Detect which cell encompasses the target text, then output its (x, y) center coordinate. 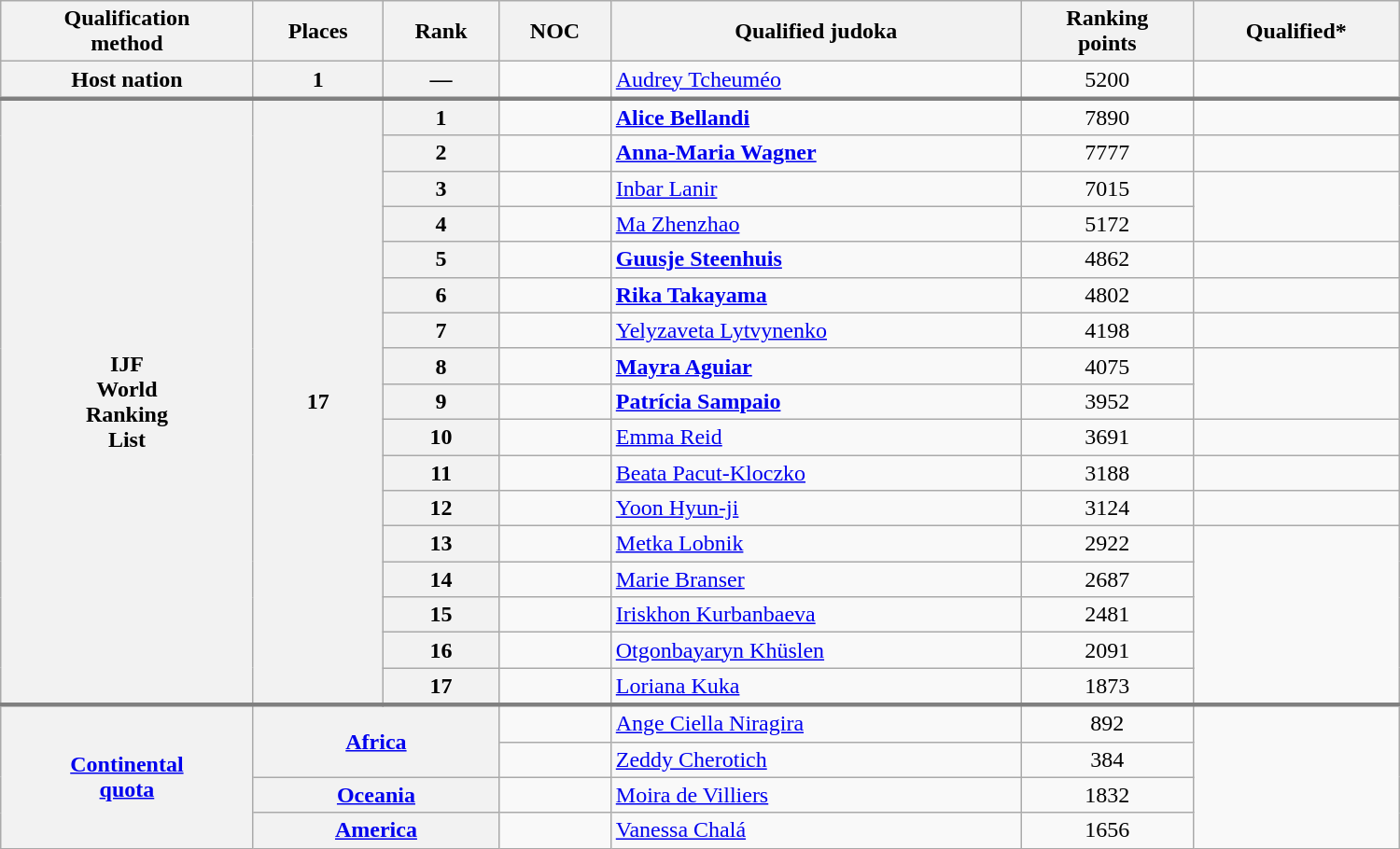
Alice Bellandi (816, 117)
6 (441, 295)
15 (441, 615)
Ange Ciella Niragira (816, 723)
Emma Reid (816, 437)
4862 (1107, 259)
2091 (1107, 650)
7015 (1107, 188)
Beata Pacut-Kloczko (816, 473)
4075 (1107, 366)
5 (441, 259)
9 (441, 401)
NOC (554, 32)
Otgonbayaryn Khüslen (816, 650)
2481 (1107, 615)
3124 (1107, 508)
Rika Takayama (816, 295)
Yelyzaveta Lytvynenko (816, 330)
892 (1107, 723)
IJFWorldRankingList (127, 401)
Vanessa Chalá (816, 830)
Moira de Villiers (816, 795)
Inbar Lanir (816, 188)
3952 (1107, 401)
1832 (1107, 795)
Continentalquota (127, 776)
Qualified judoka (816, 32)
8 (441, 366)
Rankingpoints (1107, 32)
3188 (1107, 473)
10 (441, 437)
1656 (1107, 830)
Zeddy Cherotich (816, 759)
Host nation (127, 80)
384 (1107, 759)
Rank (441, 32)
Mayra Aguiar (816, 366)
Ma Zhenzhao (816, 224)
2 (441, 153)
7 (441, 330)
3691 (1107, 437)
4 (441, 224)
11 (441, 473)
Guusje Steenhuis (816, 259)
Qualified* (1295, 32)
14 (441, 579)
Oceania (376, 795)
Africa (376, 741)
Audrey Tcheuméo (816, 80)
3 (441, 188)
13 (441, 544)
4802 (1107, 295)
— (441, 80)
Places (317, 32)
2687 (1107, 579)
Iriskhon Kurbanbaeva (816, 615)
Patrícia Sampaio (816, 401)
2922 (1107, 544)
4198 (1107, 330)
America (376, 830)
16 (441, 650)
Metka Lobnik (816, 544)
7777 (1107, 153)
Marie Branser (816, 579)
12 (441, 508)
Qualificationmethod (127, 32)
7890 (1107, 117)
1873 (1107, 687)
Loriana Kuka (816, 687)
5172 (1107, 224)
Anna-Maria Wagner (816, 153)
5200 (1107, 80)
Yoon Hyun-ji (816, 508)
